Scan for the cell matching the given text and deliver its (x, y) coordinate at center. 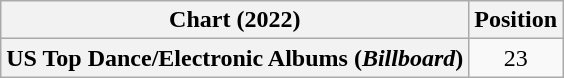
Chart (2022) (235, 20)
US Top Dance/Electronic Albums (Billboard) (235, 58)
Position (516, 20)
23 (516, 58)
